Detect which cell encompasses the target text, then output its [X, Y] center coordinate. 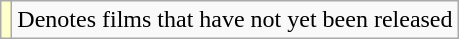
Denotes films that have not yet been released [235, 20]
